Extract the (X, Y) coordinate from the center of the cell holding the provided text.  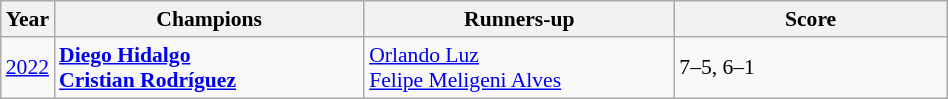
Champions (209, 19)
7–5, 6–1 (810, 68)
Orlando Luz Felipe Meligeni Alves (519, 68)
Diego Hidalgo Cristian Rodríguez (209, 68)
Runners-up (519, 19)
2022 (28, 68)
Score (810, 19)
Year (28, 19)
